Scan for the cell matching the given text and deliver its (x, y) coordinate at center. 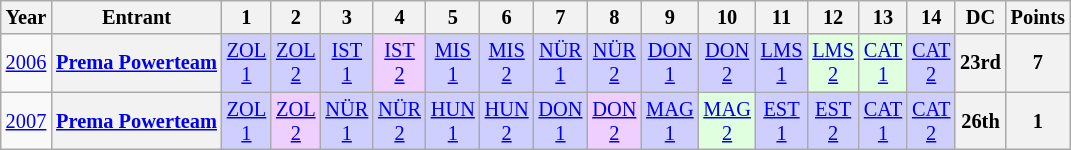
Points (1038, 17)
Entrant (136, 17)
MAG2 (726, 121)
HUN2 (507, 121)
14 (931, 17)
11 (782, 17)
LMS2 (833, 63)
2 (296, 17)
4 (400, 17)
MAG1 (670, 121)
IST1 (346, 63)
DC (980, 17)
IST2 (400, 63)
13 (883, 17)
EST2 (833, 121)
MIS1 (453, 63)
2007 (26, 121)
8 (614, 17)
LMS1 (782, 63)
2006 (26, 63)
3 (346, 17)
EST1 (782, 121)
10 (726, 17)
5 (453, 17)
Year (26, 17)
HUN1 (453, 121)
23rd (980, 63)
26th (980, 121)
6 (507, 17)
12 (833, 17)
MIS2 (507, 63)
9 (670, 17)
